Provide the (x, y) coordinate of the cell's center where the given text is located.  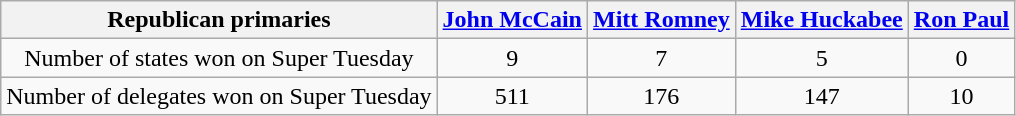
Ron Paul (961, 20)
0 (961, 58)
147 (822, 96)
Number of delegates won on Super Tuesday (219, 96)
Mitt Romney (662, 20)
9 (512, 58)
Republican primaries (219, 20)
Number of states won on Super Tuesday (219, 58)
5 (822, 58)
7 (662, 58)
John McCain (512, 20)
176 (662, 96)
511 (512, 96)
10 (961, 96)
Mike Huckabee (822, 20)
